Find where the given text appears and provide that cell's center as [X, Y] coordinate. 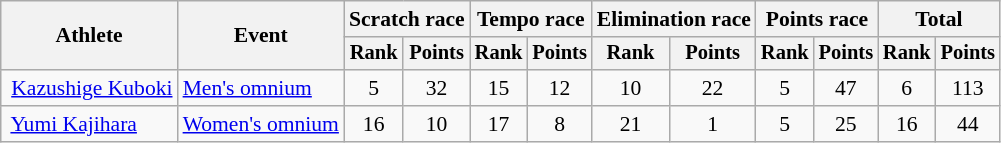
Men's omnium [261, 88]
15 [499, 88]
32 [436, 88]
Kazushige Kuboki [90, 88]
Tempo race [531, 19]
44 [968, 124]
Athlete [90, 36]
Event [261, 36]
113 [968, 88]
8 [559, 124]
Scratch race [407, 19]
6 [907, 88]
Elimination race [674, 19]
Yumi Kajihara [90, 124]
1 [712, 124]
22 [712, 88]
12 [559, 88]
21 [631, 124]
Total [939, 19]
47 [846, 88]
25 [846, 124]
17 [499, 124]
Points race [817, 19]
Women's omnium [261, 124]
